Return the [X, Y] coordinate for the center point of the cell that contains the specified text.  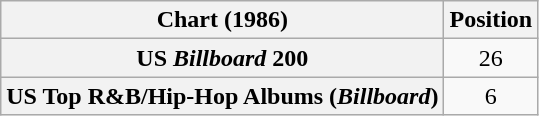
US Billboard 200 [222, 58]
Chart (1986) [222, 20]
Position [491, 20]
26 [491, 58]
US Top R&B/Hip-Hop Albums (Billboard) [222, 96]
6 [491, 96]
